Scan for the cell matching the given text and deliver its (X, Y) coordinate at center. 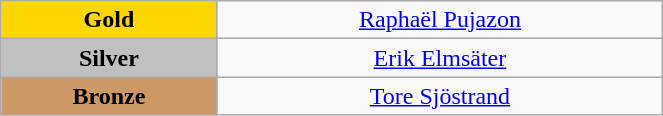
Gold (109, 20)
Erik Elmsäter (440, 58)
Silver (109, 58)
Bronze (109, 96)
Tore Sjöstrand (440, 96)
Raphaël Pujazon (440, 20)
